Scan for the cell matching the given text and deliver its (x, y) coordinate at center. 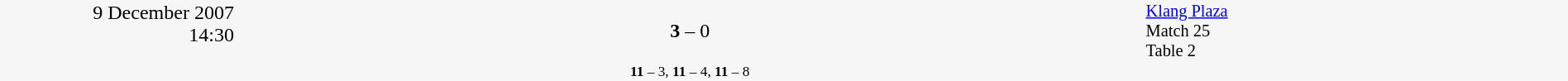
11 – 3, 11 – 4, 11 – 8 (690, 71)
9 December 200714:30 (117, 40)
3 – 0 (690, 31)
Klang PlazaMatch 25Table 2 (1356, 31)
